Capture the cell that displays the provided text and extract its (X, Y) central coordinate. 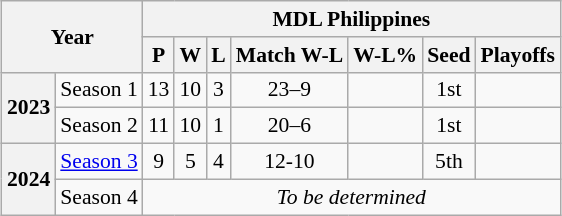
20–6 (290, 126)
12-10 (290, 162)
L (218, 55)
4 (218, 162)
11 (159, 126)
9 (159, 162)
Season 3 (98, 162)
W-L% (385, 55)
1 (218, 126)
5th (448, 162)
2023 (28, 108)
Playoffs (518, 55)
23–9 (290, 90)
2024 (28, 180)
Season 1 (98, 90)
3 (218, 90)
To be determined (352, 197)
MDL Philippines (352, 19)
13 (159, 90)
P (159, 55)
Seed (448, 55)
Season 4 (98, 197)
W (190, 55)
5 (190, 162)
Year (72, 36)
Match W-L (290, 55)
Season 2 (98, 126)
